Detect which cell encompasses the target text, then output its (X, Y) center coordinate. 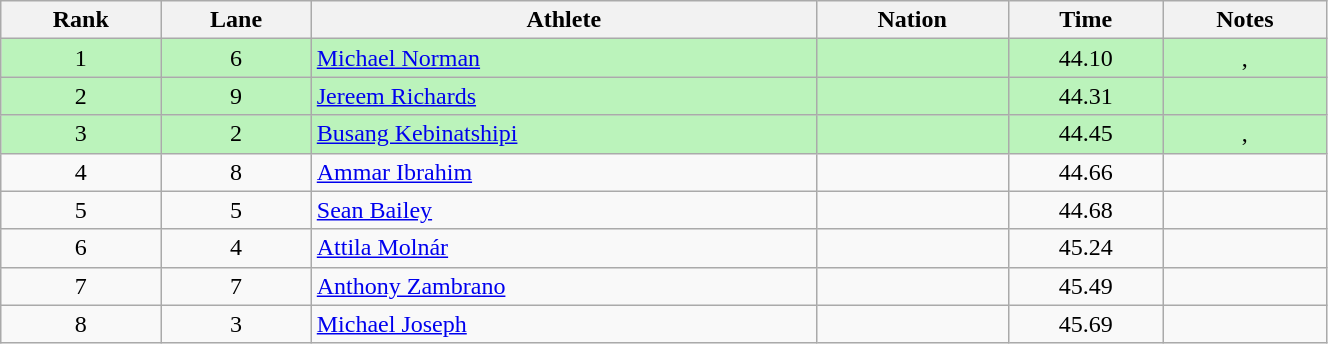
Ammar Ibrahim (564, 172)
Athlete (564, 20)
Michael Norman (564, 58)
44.10 (1086, 58)
Rank (81, 20)
Anthony Zambrano (564, 286)
Busang Kebinatshipi (564, 134)
Attila Molnár (564, 248)
Sean Bailey (564, 210)
45.49 (1086, 286)
9 (236, 96)
44.31 (1086, 96)
Michael Joseph (564, 324)
45.24 (1086, 248)
Nation (912, 20)
44.68 (1086, 210)
45.69 (1086, 324)
Jereem Richards (564, 96)
Notes (1244, 20)
1 (81, 58)
Lane (236, 20)
Time (1086, 20)
44.66 (1086, 172)
44.45 (1086, 134)
